Pinpoint the cell where the given text exists, returning its [x, y] midpoint coordinate. 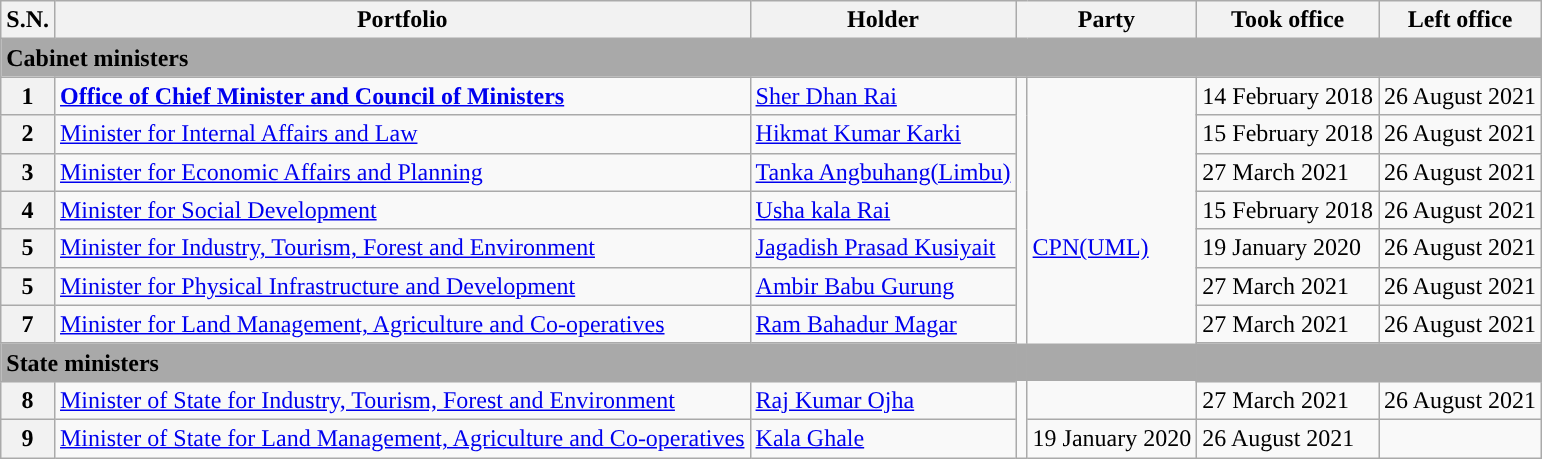
1 [28, 96]
14 February 2018 [1288, 96]
7 [28, 324]
Tanka Angbuhang(Limbu) [883, 172]
Minister for Industry, Tourism, Forest and Environment [402, 248]
4 [28, 210]
CPN(UML) [1112, 248]
Usha kala Rai [883, 210]
Kala Ghale [883, 438]
3 [28, 172]
Minister for Economic Affairs and Planning [402, 172]
Minister for Physical Infrastructure and Development [402, 286]
Minister of State for Land Management, Agriculture and Co-operatives [402, 438]
2 [28, 134]
Minister of State for Industry, Tourism, Forest and Environment [402, 400]
9 [28, 438]
Ambir Babu Gurung [883, 286]
Minister for Social Development [402, 210]
Took office [1288, 20]
Party [1106, 20]
Holder [883, 20]
Minister for Land Management, Agriculture and Co-operatives [402, 324]
Hikmat Kumar Karki [883, 134]
Office of Chief Minister and Council of Ministers [402, 96]
Sher Dhan Rai [883, 96]
Portfolio [402, 20]
Raj Kumar Ojha [883, 400]
8 [28, 400]
Jagadish Prasad Kusiyait [883, 248]
Cabinet ministers [772, 58]
Left office [1460, 20]
Minister for Internal Affairs and Law [402, 134]
Ram Bahadur Magar [883, 324]
S.N. [28, 20]
State ministers [772, 362]
